Return the [X, Y] coordinate for the center point of the cell that contains the specified text.  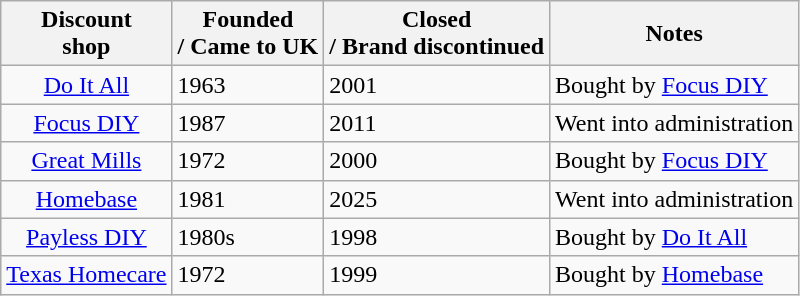
1980s [248, 237]
Great Mills [86, 161]
1963 [248, 85]
Bought by Homebase [674, 275]
Closed/ Brand discontinued [437, 34]
Texas Homecare [86, 275]
1981 [248, 199]
2025 [437, 199]
1987 [248, 123]
Homebase [86, 199]
1998 [437, 237]
Founded/ Came to UK [248, 34]
Notes [674, 34]
2011 [437, 123]
2000 [437, 161]
Discountshop [86, 34]
Focus DIY [86, 123]
1999 [437, 275]
Do It All [86, 85]
2001 [437, 85]
Bought by Do It All [674, 237]
Payless DIY [86, 237]
